Capture the cell that displays the provided text and extract its [X, Y] central coordinate. 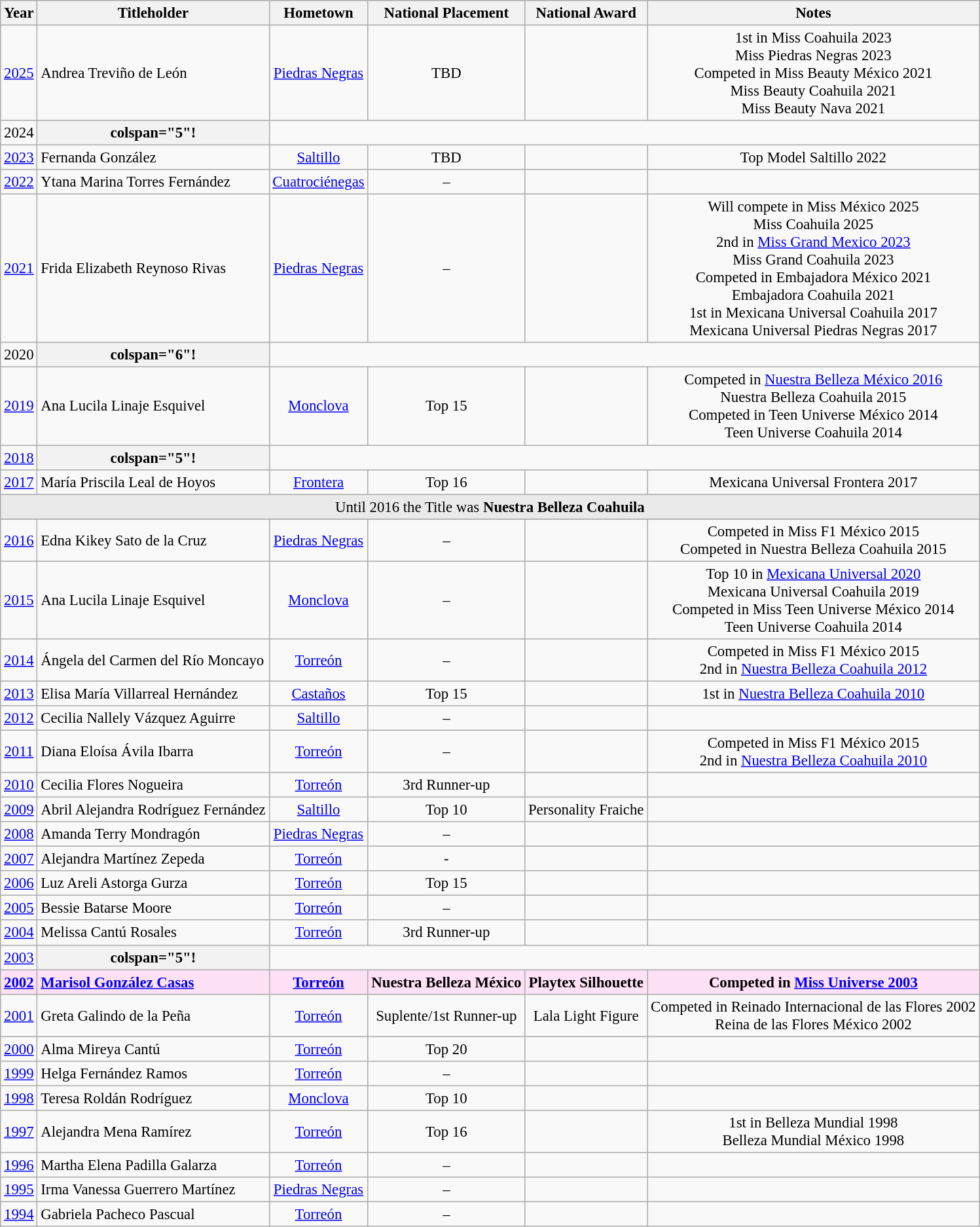
1997 [19, 1131]
2024 [19, 133]
Gabriela Pacheco Pascual [153, 1215]
2000 [19, 1049]
Edna Kikey Sato de la Cruz [153, 540]
2019 [19, 406]
Competed in Miss F1 México 20152nd in Nuestra Belleza Coahuila 2010 [813, 752]
Ángela del Carmen del Río Moncayo [153, 660]
2017 [19, 482]
Greta Galindo de la Peña [153, 1015]
2015 [19, 600]
Melissa Cantú Rosales [153, 933]
Personality Fraiche [587, 810]
Titleholder [153, 13]
Castaños [318, 693]
Mexicana Universal Frontera 2017 [813, 482]
2006 [19, 883]
Lala Light Figure [587, 1015]
Frontera [318, 482]
2012 [19, 718]
2016 [19, 540]
2007 [19, 859]
2018 [19, 458]
1998 [19, 1098]
1995 [19, 1190]
Competed in Reinado Internacional de las Flores 2002Reina de las Flores México 2002 [813, 1015]
Bessie Batarse Moore [153, 908]
Cecilia Flores Nogueira [153, 785]
Cecilia Nallely Vázquez Aguirre [153, 718]
Alma Mireya Cantú [153, 1049]
María Priscila Leal de Hoyos [153, 482]
Helga Fernández Ramos [153, 1074]
2002 [19, 982]
Alejandra Mena Ramírez [153, 1131]
Competed in Miss Universe 2003 [813, 982]
Fernanda González [153, 158]
Top 10 in Mexicana Universal 2020Mexicana Universal Coahuila 2019Competed in Miss Teen Universe México 2014Teen Universe Coahuila 2014 [813, 600]
Luz Areli Astorga Gurza [153, 883]
Ytana Marina Torres Fernández [153, 182]
Top 20 [446, 1049]
Competed in Miss F1 México 20152nd in Nuestra Belleza Coahuila 2012 [813, 660]
2009 [19, 810]
Amanda Terry Mondragón [153, 834]
2025 [19, 73]
2003 [19, 957]
2023 [19, 158]
Notes [813, 13]
2005 [19, 908]
2013 [19, 693]
Elisa María Villarreal Hernández [153, 693]
Alejandra Martínez Zepeda [153, 859]
1st in Nuestra Belleza Coahuila 2010 [813, 693]
2021 [19, 268]
Hometown [318, 13]
Year [19, 13]
Playtex Silhouette [587, 982]
2020 [19, 356]
- [446, 859]
1999 [19, 1074]
2011 [19, 752]
Andrea Treviño de León [153, 73]
Irma Vanessa Guerrero Martínez [153, 1190]
Top Model Saltillo 2022 [813, 158]
2010 [19, 785]
1996 [19, 1165]
National Placement [446, 13]
Frida Elizabeth Reynoso Rivas [153, 268]
colspan="6"! [153, 356]
1st in Miss Coahuila 2023Miss Piedras Negras 2023Competed in Miss Beauty México 2021Miss Beauty Coahuila 2021Miss Beauty Nava 2021 [813, 73]
National Award [587, 13]
Teresa Roldán Rodríguez [153, 1098]
2014 [19, 660]
2008 [19, 834]
Until 2016 the Title was Nuestra Belleza Coahuila [490, 507]
Cuatrociénegas [318, 182]
Abril Alejandra Rodríguez Fernández [153, 810]
Diana Eloísa Ávila Ibarra [153, 752]
1994 [19, 1215]
2001 [19, 1015]
Competed in Miss F1 México 2015Competed in Nuestra Belleza Coahuila 2015 [813, 540]
Martha Elena Padilla Galarza [153, 1165]
Competed in Nuestra Belleza México 2016Nuestra Belleza Coahuila 2015Competed in Teen Universe México 2014Teen Universe Coahuila 2014 [813, 406]
2022 [19, 182]
Marisol González Casas [153, 982]
2004 [19, 933]
1st in Belleza Mundial 1998Belleza Mundial México 1998 [813, 1131]
Suplente/1st Runner-up [446, 1015]
Nuestra Belleza México [446, 982]
